For the text-containing cell, return its midpoint in (X, Y) coordinate format. 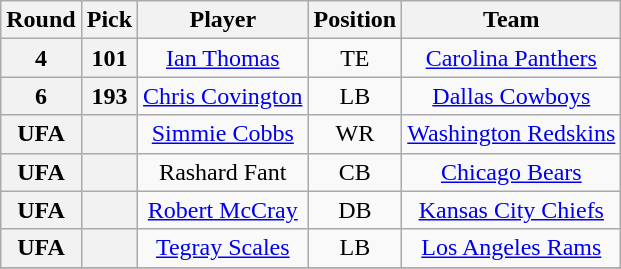
Washington Redskins (512, 134)
193 (109, 96)
CB (355, 172)
Chris Covington (223, 96)
Team (512, 20)
Dallas Cowboys (512, 96)
Los Angeles Rams (512, 248)
Rashard Fant (223, 172)
Round (41, 20)
Position (355, 20)
WR (355, 134)
Tegray Scales (223, 248)
Kansas City Chiefs (512, 210)
DB (355, 210)
Robert McCray (223, 210)
6 (41, 96)
Carolina Panthers (512, 58)
Player (223, 20)
Simmie Cobbs (223, 134)
TE (355, 58)
Ian Thomas (223, 58)
4 (41, 58)
Chicago Bears (512, 172)
Pick (109, 20)
101 (109, 58)
